Search for the cell housing the specified text and yield its [x, y] center coordinate. 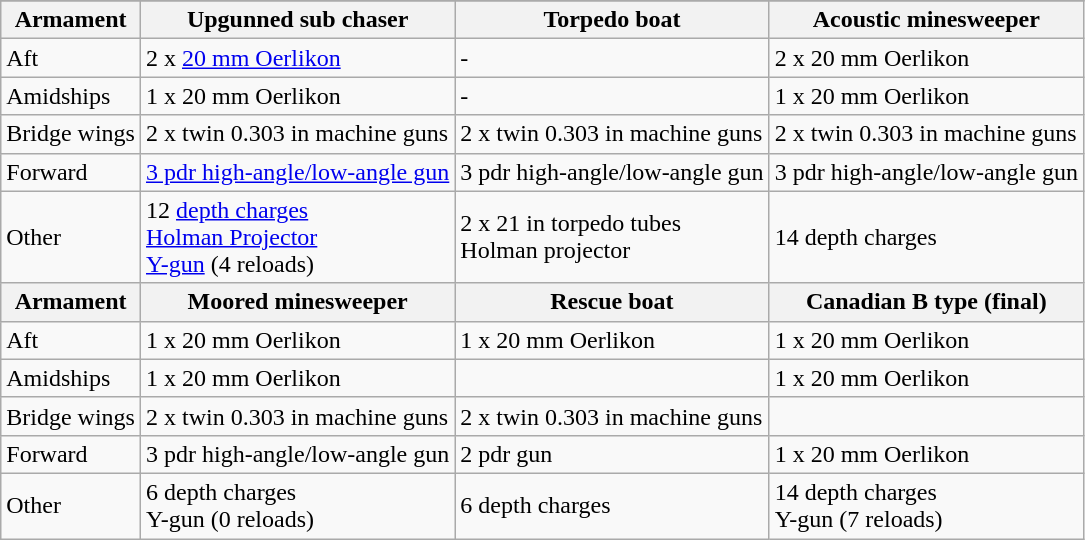
2 x 21 in torpedo tubesHolman projector [612, 237]
14 depth charges [926, 237]
Torpedo boat [612, 20]
12 depth chargesHolman ProjectorY-gun (4 reloads) [297, 237]
Acoustic minesweeper [926, 20]
6 depth chargesY-gun (0 reloads) [297, 506]
Moored minesweeper [297, 302]
14 depth chargesY-gun (7 reloads) [926, 506]
2 pdr gun [612, 454]
Upgunned sub chaser [297, 20]
Canadian B type (final) [926, 302]
6 depth charges [612, 506]
Rescue boat [612, 302]
